Capture the cell that displays the provided text and extract its (x, y) central coordinate. 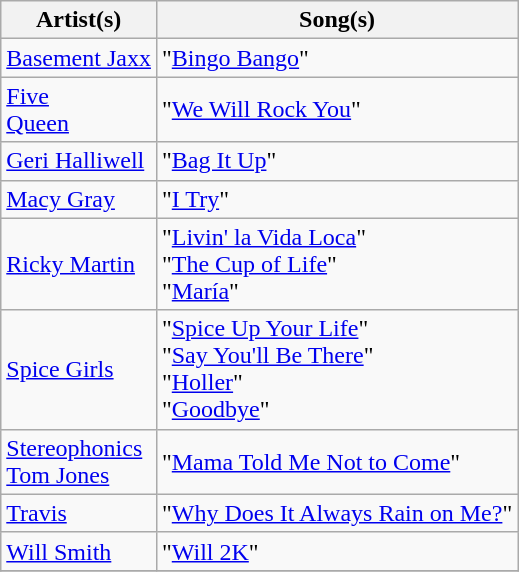
Travis (79, 513)
"Why Does It Always Rain on Me?" (336, 513)
"Spice Up Your Life""Say You'll Be There""Holler""Goodbye" (336, 370)
"I Try" (336, 199)
"Mama Told Me Not to Come" (336, 462)
"We Will Rock You" (336, 110)
FiveQueen (79, 110)
Artist(s) (79, 20)
"Bingo Bango" (336, 58)
Ricky Martin (79, 264)
Spice Girls (79, 370)
"Livin' la Vida Loca""The Cup of Life""María" (336, 264)
"Will 2K" (336, 551)
"Bag It Up" (336, 161)
Macy Gray (79, 199)
StereophonicsTom Jones (79, 462)
Basement Jaxx (79, 58)
Geri Halliwell (79, 161)
Song(s) (336, 20)
Will Smith (79, 551)
